Return the (X, Y) coordinate for the center point of the cell that contains the specified text.  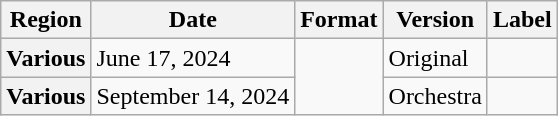
Orchestra (435, 96)
Version (435, 20)
Original (435, 58)
Format (339, 20)
September 14, 2024 (193, 96)
Label (522, 20)
June 17, 2024 (193, 58)
Date (193, 20)
Region (46, 20)
